Search for the cell housing the specified text and yield its [x, y] center coordinate. 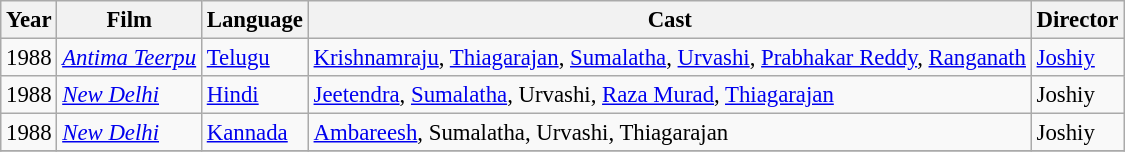
Jeetendra, Sumalatha, Urvashi, Raza Murad, Thiagarajan [670, 95]
Year [29, 20]
Telugu [254, 58]
Director [1077, 20]
Language [254, 20]
Film [130, 20]
Krishnamraju, Thiagarajan, Sumalatha, Urvashi, Prabhakar Reddy, Ranganath [670, 58]
Kannada [254, 133]
Hindi [254, 95]
Antima Teerpu [130, 58]
Ambareesh, Sumalatha, Urvashi, Thiagarajan [670, 133]
Cast [670, 20]
